Capture the cell that displays the provided text and extract its (x, y) central coordinate. 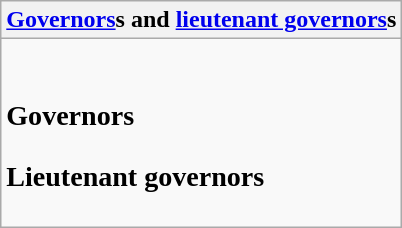
GovernorsLieutenant governors (202, 133)
Governorss and lieutenant governorss (202, 20)
